Locate the cell with the specified text and output its [X, Y] center coordinate. 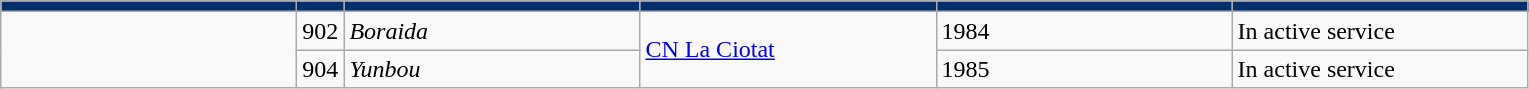
1985 [1084, 69]
Yunbou [492, 69]
CN La Ciotat [788, 50]
902 [320, 31]
904 [320, 69]
1984 [1084, 31]
Boraida [492, 31]
